Return [x, y] of the center of cell containing provided text 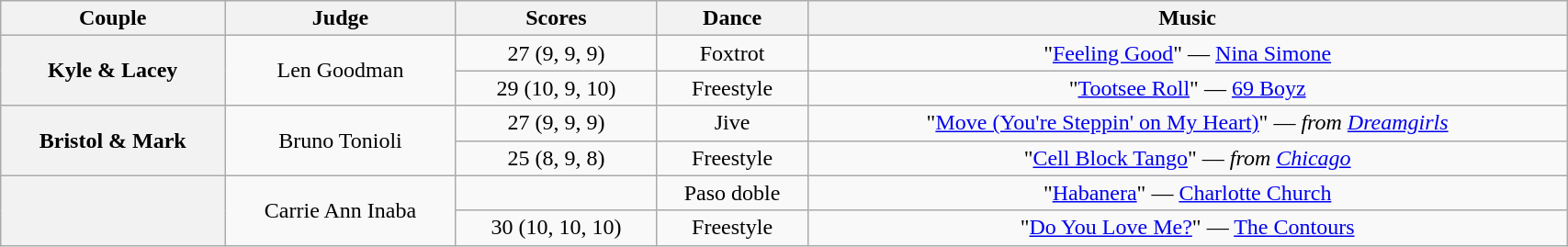
Foxtrot [733, 53]
Bristol & Mark [113, 140]
Dance [733, 18]
Music [1188, 18]
Bruno Tonioli [341, 140]
Len Goodman [341, 71]
Paso doble [733, 193]
Judge [341, 18]
25 (8, 9, 8) [556, 158]
Carrie Ann Inaba [341, 210]
"Move (You're Steppin' on My Heart)" — from Dreamgirls [1188, 123]
Scores [556, 18]
"Feeling Good" — Nina Simone [1188, 53]
Jive [733, 123]
"Do You Love Me?" — The Contours [1188, 228]
"Tootsee Roll" — 69 Boyz [1188, 88]
29 (10, 9, 10) [556, 88]
30 (10, 10, 10) [556, 228]
"Habanera" — Charlotte Church [1188, 193]
"Cell Block Tango" — from Chicago [1188, 158]
Couple [113, 18]
Kyle & Lacey [113, 71]
